Search for the cell housing the specified text and yield its [x, y] center coordinate. 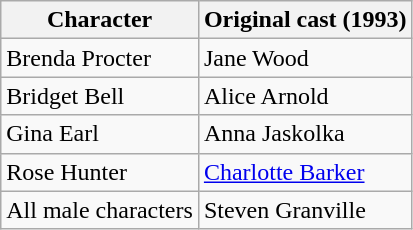
Rose Hunter [100, 172]
Brenda Procter [100, 58]
Charlotte Barker [305, 172]
Jane Wood [305, 58]
Alice Arnold [305, 96]
Original cast (1993) [305, 20]
Anna Jaskolka [305, 134]
Bridget Bell [100, 96]
All male characters [100, 210]
Steven Granville [305, 210]
Gina Earl [100, 134]
Character [100, 20]
